Return [X, Y] of the center of cell containing provided text 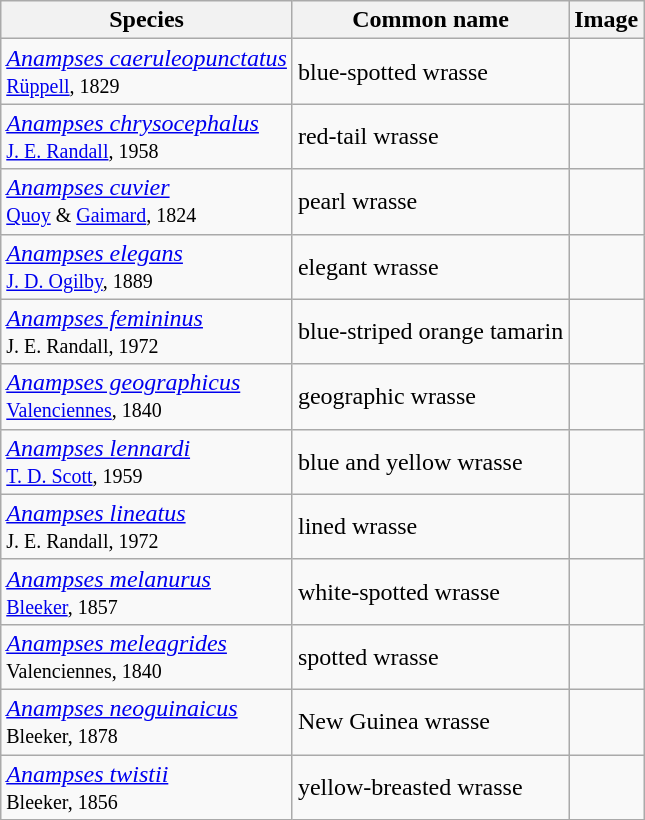
Anampses cuvierQuoy & Gaimard, 1824 [147, 202]
Anampses caeruleopunctatusRüppell, 1829 [147, 72]
spotted wrasse [430, 656]
white-spotted wrasse [430, 592]
blue-striped orange tamarin [430, 332]
Anampses lennardiT. D. Scott, 1959 [147, 462]
lined wrasse [430, 526]
New Guinea wrasse [430, 722]
Common name [430, 20]
geographic wrasse [430, 396]
Anampses elegansJ. D. Ogilby, 1889 [147, 266]
Anampses chrysocephalusJ. E. Randall, 1958 [147, 136]
Anampses femininusJ. E. Randall, 1972 [147, 332]
Species [147, 20]
Anampses meleagridesValenciennes, 1840 [147, 656]
Anampses lineatusJ. E. Randall, 1972 [147, 526]
pearl wrasse [430, 202]
yellow-breasted wrasse [430, 786]
Image [606, 20]
Anampses melanurusBleeker, 1857 [147, 592]
blue and yellow wrasse [430, 462]
blue-spotted wrasse [430, 72]
Anampses twistiiBleeker, 1856 [147, 786]
red-tail wrasse [430, 136]
elegant wrasse [430, 266]
Anampses geographicusValenciennes, 1840 [147, 396]
Anampses neoguinaicusBleeker, 1878 [147, 722]
